Detect which cell encompasses the target text, then output its (X, Y) center coordinate. 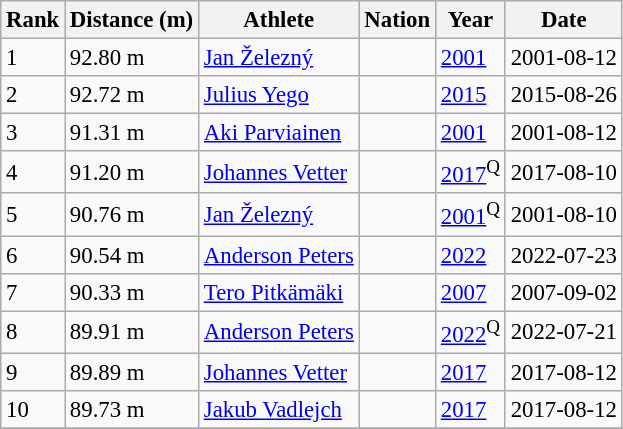
2017-08-10 (564, 172)
Athlete (280, 20)
2022-07-21 (564, 332)
Aki Parviainen (280, 133)
Date (564, 20)
6 (33, 255)
10 (33, 410)
Distance (m) (132, 20)
2017Q (470, 172)
3 (33, 133)
Julius Yego (280, 95)
4 (33, 172)
89.89 m (132, 372)
2001Q (470, 215)
91.20 m (132, 172)
90.33 m (132, 292)
89.91 m (132, 332)
5 (33, 215)
2001-08-10 (564, 215)
2007 (470, 292)
2015 (470, 95)
1 (33, 58)
91.31 m (132, 133)
2022 (470, 255)
2022-07-23 (564, 255)
8 (33, 332)
2 (33, 95)
92.72 m (132, 95)
90.76 m (132, 215)
7 (33, 292)
Jakub Vadlejch (280, 410)
Tero Pitkämäki (280, 292)
9 (33, 372)
2022Q (470, 332)
2007-09-02 (564, 292)
89.73 m (132, 410)
90.54 m (132, 255)
2015-08-26 (564, 95)
Year (470, 20)
Nation (397, 20)
92.80 m (132, 58)
Rank (33, 20)
